Find where the given text appears and provide that cell's center as [X, Y] coordinate. 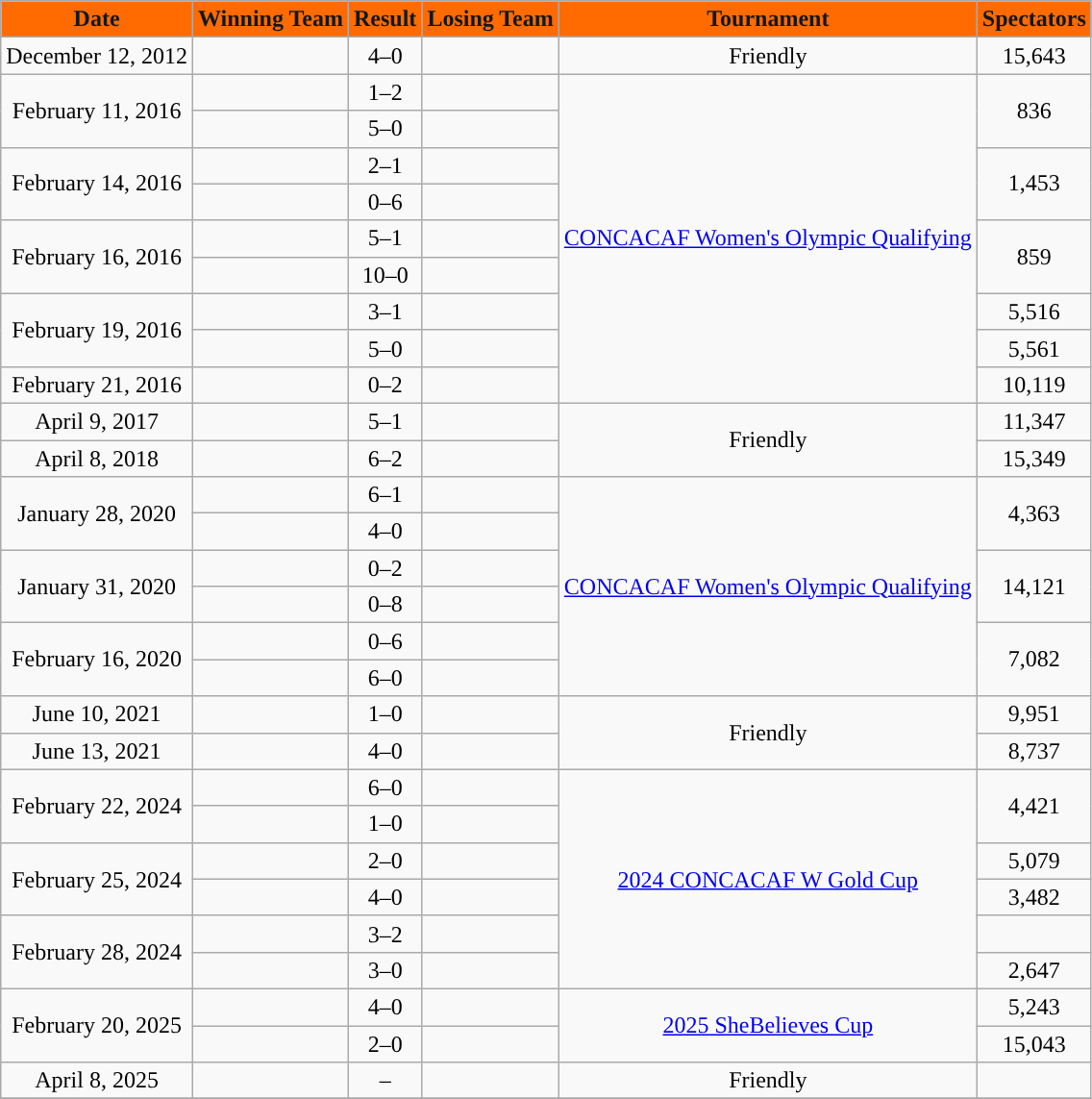
5,516 [1034, 312]
January 31, 2020 [97, 587]
Date [97, 19]
Winning Team [270, 19]
9,951 [1034, 714]
February 25, 2024 [97, 879]
1,453 [1034, 184]
4,421 [1034, 806]
4,363 [1034, 513]
February 16, 2016 [97, 257]
10,119 [1034, 385]
Result [385, 19]
15,349 [1034, 459]
3–0 [385, 970]
June 13, 2021 [97, 751]
3–2 [385, 934]
15,643 [1034, 56]
859 [1034, 257]
8,737 [1034, 751]
2025 SheBelieves Cup [767, 1025]
April 8, 2025 [97, 1081]
836 [1034, 111]
1–2 [385, 92]
15,043 [1034, 1043]
February 21, 2016 [97, 385]
10–0 [385, 275]
February 28, 2024 [97, 952]
February 20, 2025 [97, 1025]
6–1 [385, 495]
June 10, 2021 [97, 714]
February 19, 2016 [97, 330]
2024 CONCACAF W Gold Cup [767, 879]
3–1 [385, 312]
February 16, 2020 [97, 660]
February 22, 2024 [97, 806]
January 28, 2020 [97, 513]
April 9, 2017 [97, 421]
– [385, 1081]
5,561 [1034, 348]
6–2 [385, 459]
April 8, 2018 [97, 459]
December 12, 2012 [97, 56]
5,079 [1034, 861]
2,647 [1034, 970]
2–1 [385, 165]
Spectators [1034, 19]
Tournament [767, 19]
11,347 [1034, 421]
7,082 [1034, 660]
Losing Team [490, 19]
14,121 [1034, 587]
3,482 [1034, 897]
0–8 [385, 605]
February 14, 2016 [97, 184]
February 11, 2016 [97, 111]
5,243 [1034, 1007]
